Pinpoint the cell where the given text exists, returning its (x, y) midpoint coordinate. 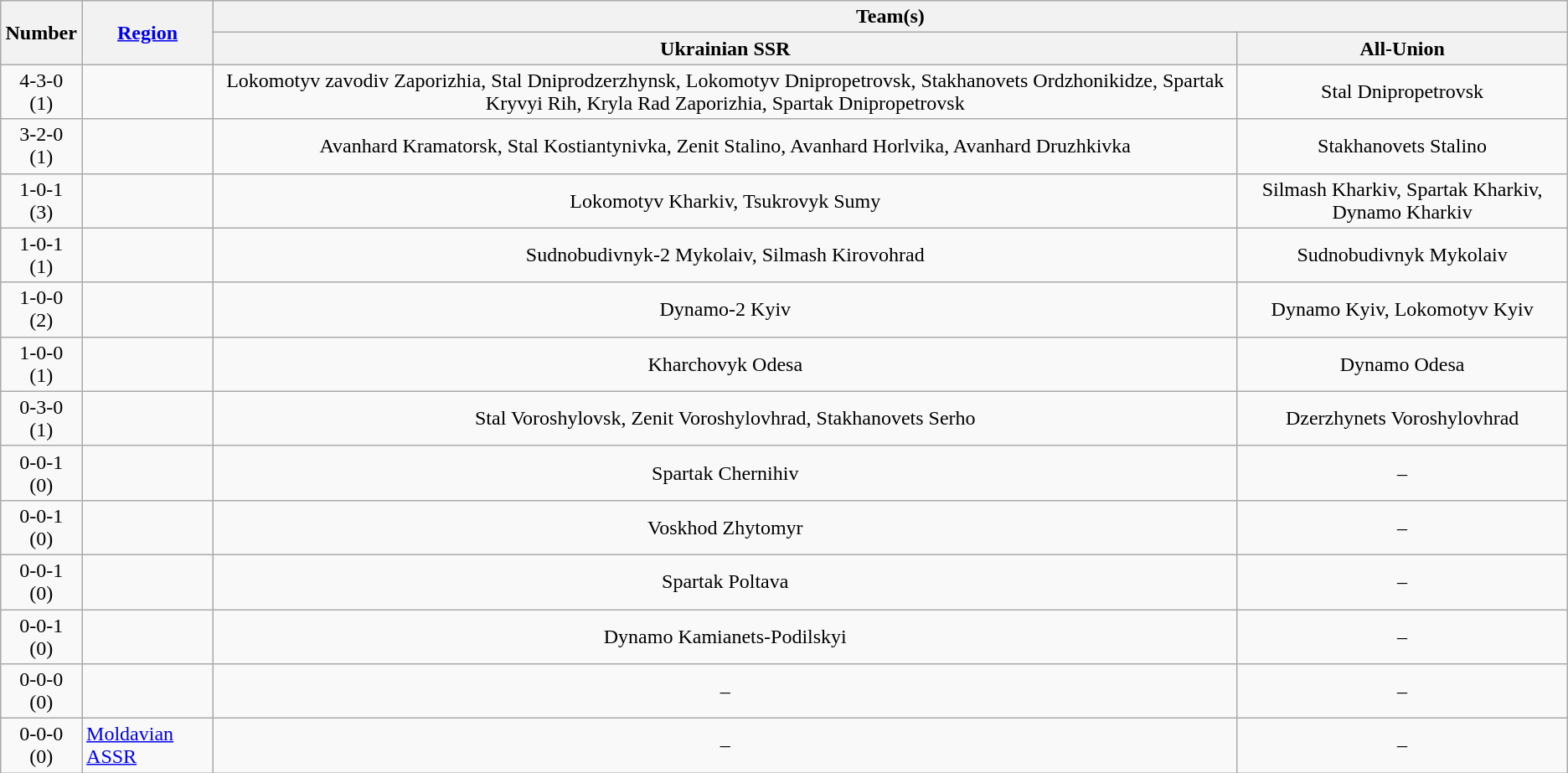
1-0-1 (3) (42, 201)
Team(s) (891, 17)
Dynamo-2 Kyiv (725, 310)
1-0-1 (1) (42, 255)
3-2-0 (1) (42, 146)
Dzerzhynets Voroshylovhrad (1402, 419)
Avanhard Kramatorsk, Stal Kostiantynivka, Zenit Stalino, Avanhard Horlvika, Avanhard Druzhkivka (725, 146)
Lokomotyv Kharkiv, Tsukrovyk Sumy (725, 201)
1-0-0 (1) (42, 363)
Silmash Kharkiv, Spartak Kharkiv, Dynamo Kharkiv (1402, 201)
Moldavian ASSR (147, 745)
Dynamo Kamianets-Podilskyi (725, 636)
Stakhanovets Stalino (1402, 146)
Dynamo Kyiv, Lokomotyv Kyiv (1402, 310)
Spartak Poltava (725, 581)
Region (147, 33)
Number (42, 33)
1-0-0 (2) (42, 310)
Stal Voroshylovsk, Zenit Voroshylovhrad, Stakhanovets Serho (725, 419)
Sudnobudivnyk-2 Mykolaiv, Silmash Kirovohrad (725, 255)
Dynamo Odesa (1402, 363)
0-3-0 (1) (42, 419)
Stal Dnipropetrovsk (1402, 92)
Spartak Chernihiv (725, 472)
Ukrainian SSR (725, 49)
4-3-0 (1) (42, 92)
Kharchovyk Odesa (725, 363)
All-Union (1402, 49)
Voskhod Zhytomyr (725, 528)
Sudnobudivnyk Mykolaiv (1402, 255)
